Find where the given text appears and provide that cell's center as (x, y) coordinate. 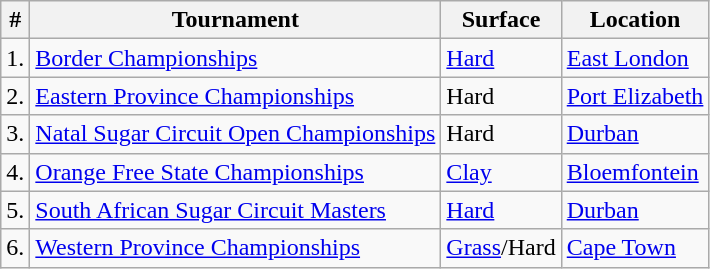
# (16, 20)
4. (16, 172)
Border Championships (236, 58)
Tournament (236, 20)
Port Elizabeth (635, 96)
Location (635, 20)
Clay (501, 172)
3. (16, 134)
Orange Free State Championships (236, 172)
2. (16, 96)
Surface (501, 20)
Grass/Hard (501, 248)
Natal Sugar Circuit Open Championships (236, 134)
Bloemfontein (635, 172)
1. (16, 58)
5. (16, 210)
Western Province Championships (236, 248)
East London (635, 58)
Eastern Province Championships (236, 96)
South African Sugar Circuit Masters (236, 210)
6. (16, 248)
Cape Town (635, 248)
